Identify which cell holds the provided text, then report its (X, Y) central coordinate. 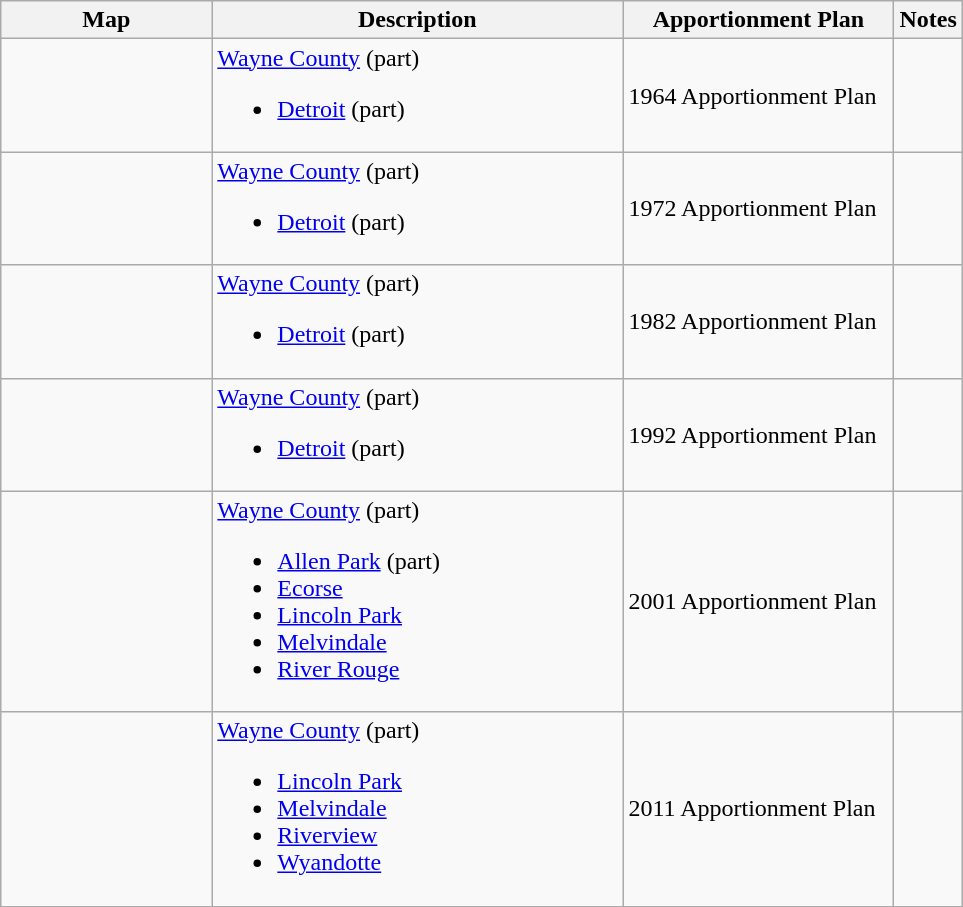
Wayne County (part)Allen Park (part)EcorseLincoln ParkMelvindaleRiver Rouge (418, 602)
Description (418, 20)
2001 Apportionment Plan (758, 602)
1982 Apportionment Plan (758, 322)
Notes (928, 20)
Map (106, 20)
1964 Apportionment Plan (758, 96)
Wayne County (part)Lincoln ParkMelvindaleRiverviewWyandotte (418, 809)
2011 Apportionment Plan (758, 809)
1972 Apportionment Plan (758, 208)
Apportionment Plan (758, 20)
1992 Apportionment Plan (758, 434)
